Determine the (X, Y) coordinate at the center of the cell enclosing the given text.  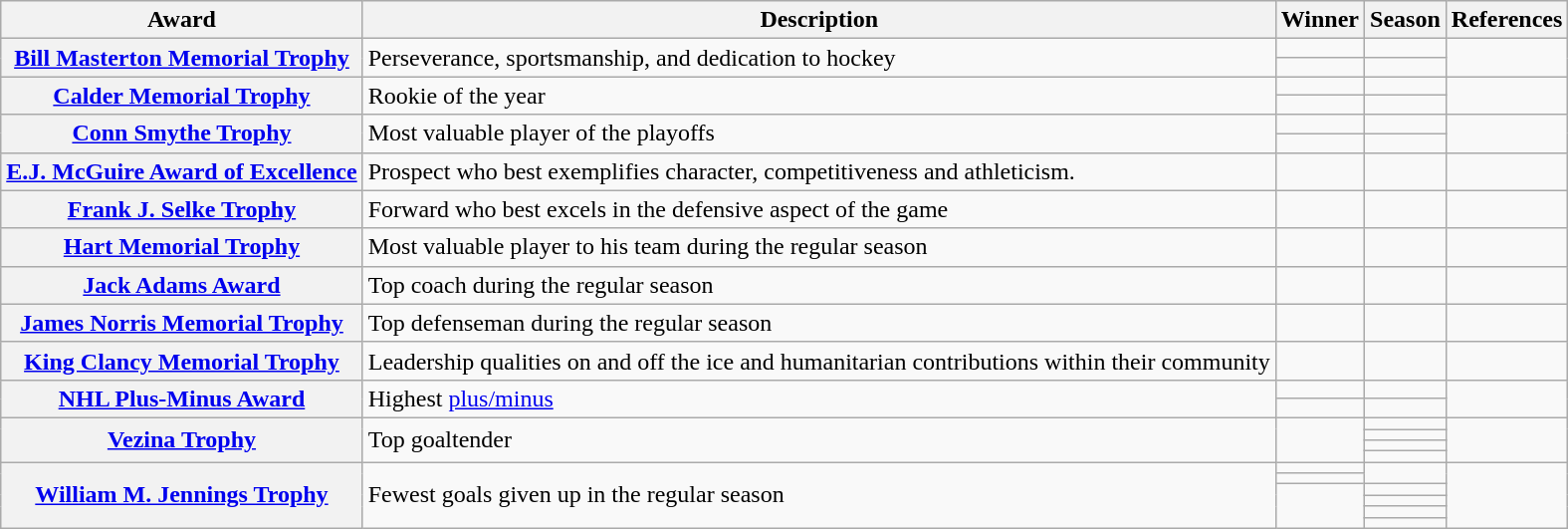
Top defenseman during the regular season (818, 323)
Vezina Trophy (181, 439)
Bill Masterton Memorial Trophy (181, 58)
Calder Memorial Trophy (181, 96)
Perseverance, sportsmanship, and dedication to hockey (818, 58)
Forward who best excels in the defensive aspect of the game (818, 209)
Jack Adams Award (181, 285)
Leadership qualities on and off the ice and humanitarian contributions within their community (818, 361)
Most valuable player of the playoffs (818, 133)
Season (1406, 20)
James Norris Memorial Trophy (181, 323)
Hart Memorial Trophy (181, 247)
Frank J. Selke Trophy (181, 209)
Conn Smythe Trophy (181, 133)
Fewest goals given up in the regular season (818, 495)
Top goaltender (818, 439)
Prospect who best exemplifies character, competitiveness and athleticism. (818, 171)
Description (818, 20)
King Clancy Memorial Trophy (181, 361)
Top coach during the regular season (818, 285)
Most valuable player to his team during the regular season (818, 247)
William M. Jennings Trophy (181, 495)
Highest plus/minus (818, 398)
Award (181, 20)
NHL Plus-Minus Award (181, 398)
Winner (1320, 20)
Rookie of the year (818, 96)
E.J. McGuire Award of Excellence (181, 171)
References (1507, 20)
